Capture the cell that displays the provided text and extract its [X, Y] central coordinate. 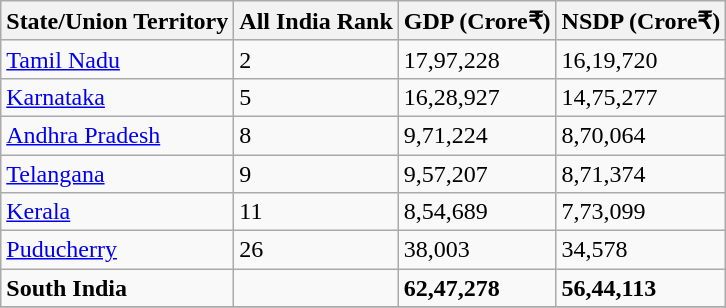
8,70,064 [641, 135]
9 [316, 173]
9,57,207 [477, 173]
NSDP (Crore₹) [641, 21]
2 [316, 59]
8,71,374 [641, 173]
8,54,689 [477, 212]
GDP (Crore₹) [477, 21]
5 [316, 97]
Andhra Pradesh [118, 135]
State/Union Territory [118, 21]
16,28,927 [477, 97]
Telangana [118, 173]
16,19,720 [641, 59]
34,578 [641, 250]
8 [316, 135]
All India Rank [316, 21]
26 [316, 250]
7,73,099 [641, 212]
9,71,224 [477, 135]
Karnataka [118, 97]
Kerala [118, 212]
14,75,277 [641, 97]
Tamil Nadu [118, 59]
South India [118, 288]
56,44,113 [641, 288]
62,47,278 [477, 288]
38,003 [477, 250]
Puducherry [118, 250]
17,97,228 [477, 59]
11 [316, 212]
